Output the [X, Y] coordinate of the center of the cell containing the given text.  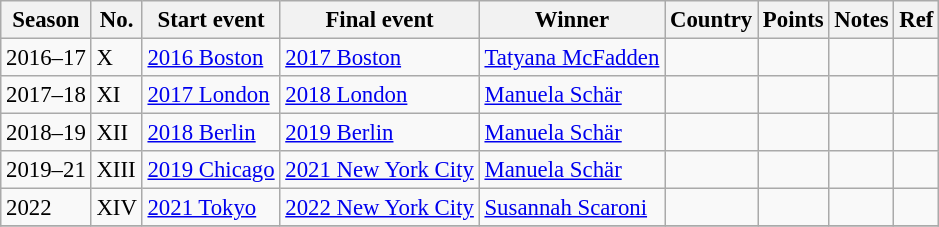
Winner [572, 20]
2021 Tokyo [211, 208]
2019 Chicago [211, 170]
Points [794, 20]
2018 London [380, 95]
No. [116, 20]
Susannah Scaroni [572, 208]
Start event [211, 20]
Notes [862, 20]
2019 Berlin [380, 133]
2018–19 [46, 133]
2018 Berlin [211, 133]
2017–18 [46, 95]
2019–21 [46, 170]
XII [116, 133]
Tatyana McFadden [572, 58]
2021 New York City [380, 170]
2017 Boston [380, 58]
2022 [46, 208]
Country [712, 20]
XI [116, 95]
2022 New York City [380, 208]
2016 Boston [211, 58]
XIII [116, 170]
Season [46, 20]
Final event [380, 20]
2017 London [211, 95]
X [116, 58]
XIV [116, 208]
2016–17 [46, 58]
Ref [916, 20]
